Detect which cell encompasses the target text, then output its [x, y] center coordinate. 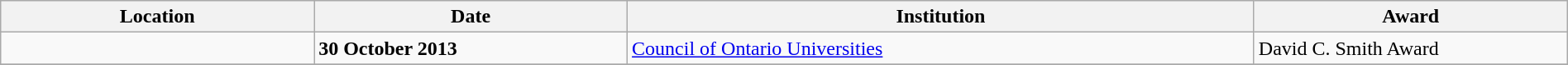
Location [157, 17]
30 October 2013 [471, 48]
Date [471, 17]
Institution [941, 17]
Council of Ontario Universities [941, 48]
David C. Smith Award [1411, 48]
Award [1411, 17]
